Scan for the cell matching the given text and deliver its [x, y] coordinate at center. 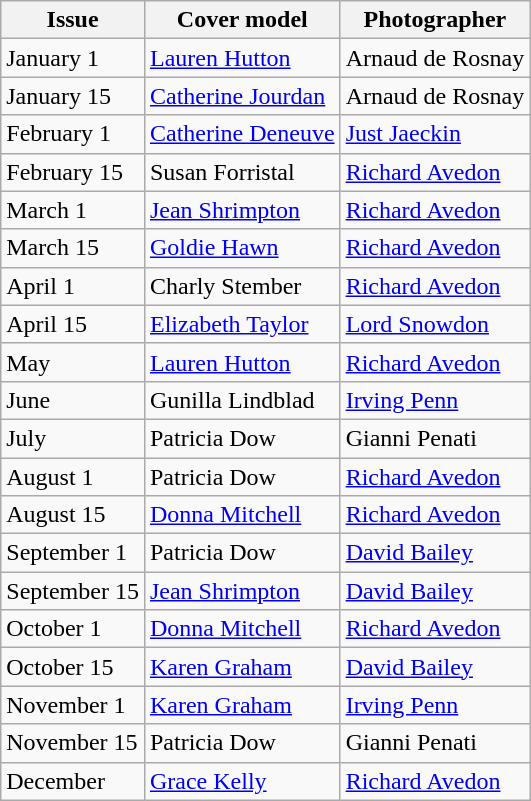
Photographer [435, 20]
Gunilla Lindblad [242, 400]
May [73, 362]
Lord Snowdon [435, 324]
April 15 [73, 324]
Charly Stember [242, 286]
Catherine Deneuve [242, 134]
Issue [73, 20]
July [73, 438]
October 15 [73, 667]
Susan Forristal [242, 172]
Cover model [242, 20]
Just Jaeckin [435, 134]
October 1 [73, 629]
January 15 [73, 96]
September 15 [73, 591]
June [73, 400]
Goldie Hawn [242, 248]
December [73, 781]
August 15 [73, 515]
Catherine Jourdan [242, 96]
September 1 [73, 553]
November 15 [73, 743]
November 1 [73, 705]
January 1 [73, 58]
February 15 [73, 172]
Grace Kelly [242, 781]
February 1 [73, 134]
March 1 [73, 210]
August 1 [73, 477]
March 15 [73, 248]
April 1 [73, 286]
Elizabeth Taylor [242, 324]
